Provide the [X, Y] coordinate of the cell's center where the given text is located.  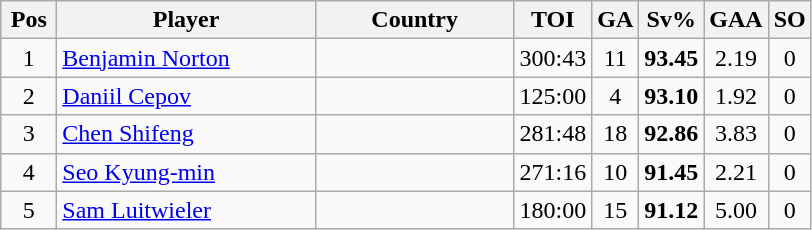
180:00 [553, 210]
5.00 [736, 210]
91.45 [672, 172]
15 [616, 210]
18 [616, 134]
2.19 [736, 58]
Sv% [672, 20]
Benjamin Norton [186, 58]
93.45 [672, 58]
2.21 [736, 172]
11 [616, 58]
5 [29, 210]
TOI [553, 20]
GAA [736, 20]
92.86 [672, 134]
1 [29, 58]
3 [29, 134]
91.12 [672, 210]
93.10 [672, 96]
271:16 [553, 172]
Player [186, 20]
Pos [29, 20]
Daniil Cepov [186, 96]
Seo Kyung-min [186, 172]
Chen Shifeng [186, 134]
300:43 [553, 58]
3.83 [736, 134]
281:48 [553, 134]
Country [414, 20]
GA [616, 20]
1.92 [736, 96]
SO [790, 20]
2 [29, 96]
Sam Luitwieler [186, 210]
10 [616, 172]
125:00 [553, 96]
